From the cell containing the given text, extract its center point as [x, y] coordinate. 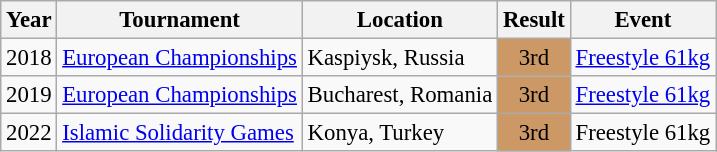
Islamic Solidarity Games [180, 133]
Kaspiysk, Russia [400, 58]
Result [534, 20]
Konya, Turkey [400, 133]
Year [29, 20]
Bucharest, Romania [400, 95]
2019 [29, 95]
Location [400, 20]
2022 [29, 133]
Event [642, 20]
Tournament [180, 20]
2018 [29, 58]
